For the text-containing cell, return its midpoint in [x, y] coordinate format. 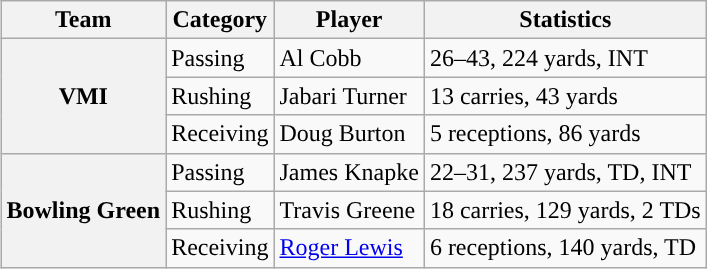
18 carries, 129 yards, 2 TDs [565, 210]
13 carries, 43 yards [565, 96]
VMI [84, 96]
Team [84, 20]
22–31, 237 yards, TD, INT [565, 172]
Al Cobb [349, 58]
Travis Greene [349, 210]
26–43, 224 yards, INT [565, 58]
Jabari Turner [349, 96]
Roger Lewis [349, 248]
Player [349, 20]
James Knapke [349, 172]
Doug Burton [349, 134]
Statistics [565, 20]
6 receptions, 140 yards, TD [565, 248]
Bowling Green [84, 210]
Category [220, 20]
5 receptions, 86 yards [565, 134]
